Search for the cell housing the specified text and yield its [x, y] center coordinate. 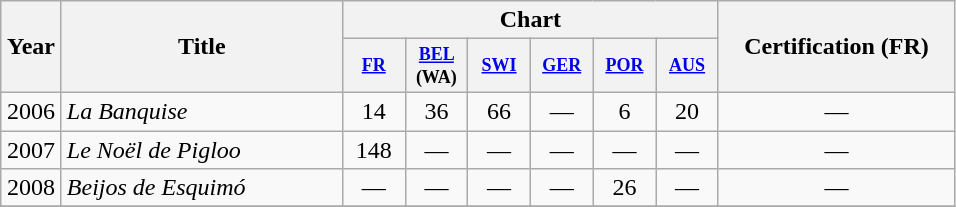
Certification (FR) [836, 47]
BEL (WA) [436, 66]
26 [624, 188]
Chart [530, 20]
POR [624, 66]
Beijos de Esquimó [202, 188]
AUS [688, 66]
2008 [32, 188]
6 [624, 111]
FR [374, 66]
Year [32, 47]
14 [374, 111]
Title [202, 47]
148 [374, 150]
2006 [32, 111]
66 [500, 111]
La Banquise [202, 111]
2007 [32, 150]
20 [688, 111]
SWI [500, 66]
Le Noël de Pigloo [202, 150]
GER [562, 66]
36 [436, 111]
